Extract the (x, y) coordinate from the center of the cell holding the provided text.  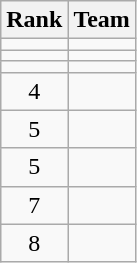
Team (102, 20)
4 (34, 91)
8 (34, 243)
Rank (34, 20)
7 (34, 205)
